Return the [x, y] coordinate for the center point of the cell that contains the specified text.  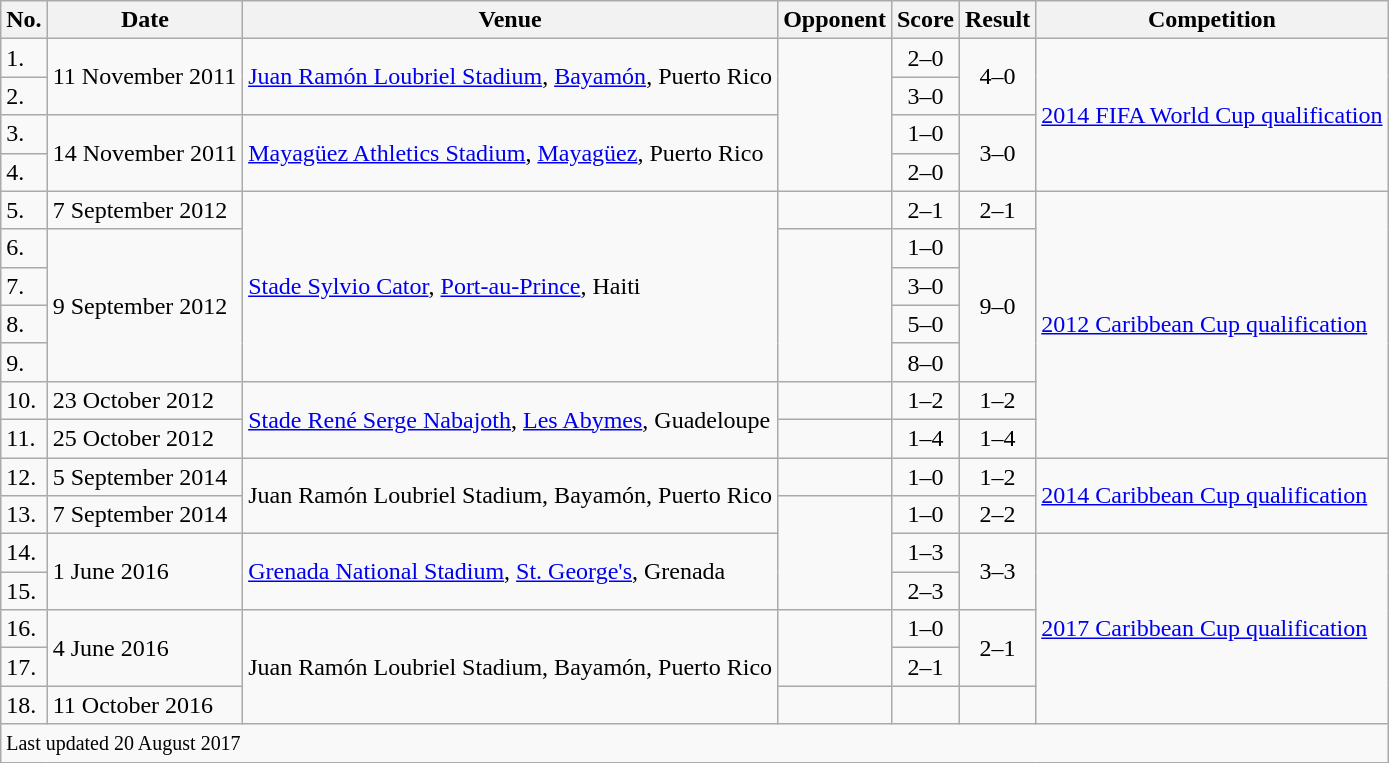
14 November 2011 [144, 153]
5 September 2014 [144, 477]
1–3 [925, 553]
2–2 [997, 515]
5. [24, 210]
7. [24, 286]
2012 Caribbean Cup qualification [1212, 324]
Date [144, 20]
9 September 2012 [144, 305]
9. [24, 362]
4–0 [997, 77]
18. [24, 705]
3. [24, 134]
1. [24, 58]
13. [24, 515]
Result [997, 20]
11 November 2011 [144, 77]
Competition [1212, 20]
Stade Sylvio Cator, Port-au-Prince, Haiti [510, 286]
Mayagüez Athletics Stadium, Mayagüez, Puerto Rico [510, 153]
14. [24, 553]
Stade René Serge Nabajoth, Les Abymes, Guadeloupe [510, 419]
9–0 [997, 305]
12. [24, 477]
2–3 [925, 591]
2014 FIFA World Cup qualification [1212, 115]
1 June 2016 [144, 572]
23 October 2012 [144, 400]
Opponent [835, 20]
11. [24, 438]
15. [24, 591]
4. [24, 172]
11 October 2016 [144, 705]
Score [925, 20]
4 June 2016 [144, 648]
3–3 [997, 572]
10. [24, 400]
Last updated 20 August 2017 [694, 743]
7 September 2014 [144, 515]
5–0 [925, 324]
2. [24, 96]
2017 Caribbean Cup qualification [1212, 629]
No. [24, 20]
16. [24, 629]
17. [24, 667]
2014 Caribbean Cup qualification [1212, 496]
Grenada National Stadium, St. George's, Grenada [510, 572]
8. [24, 324]
Venue [510, 20]
8–0 [925, 362]
6. [24, 248]
25 October 2012 [144, 438]
7 September 2012 [144, 210]
